Provide the (x, y) coordinate of the cell's center where the given text is located.  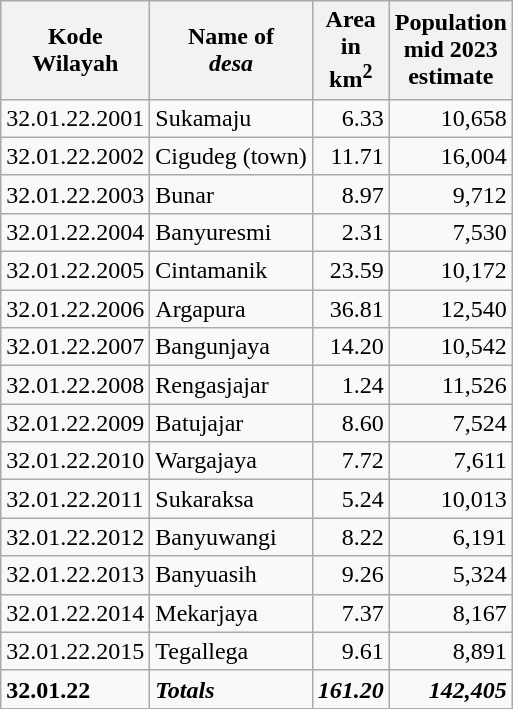
32.01.22.2004 (76, 232)
Kode Wilayah (76, 50)
32.01.22.2014 (76, 613)
36.81 (350, 309)
Banyuwangi (231, 537)
10,172 (450, 271)
10,542 (450, 347)
9.61 (350, 651)
12,540 (450, 309)
7,611 (450, 461)
16,004 (450, 156)
32.01.22.2005 (76, 271)
32.01.22.2011 (76, 499)
32.01.22.2006 (76, 309)
32.01.22.2002 (76, 156)
32.01.22 (76, 689)
7,530 (450, 232)
8,167 (450, 613)
5.24 (350, 499)
32.01.22.2013 (76, 575)
Tegallega (231, 651)
Bunar (231, 194)
1.24 (350, 385)
161.20 (350, 689)
6.33 (350, 118)
32.01.22.2015 (76, 651)
10,013 (450, 499)
7.72 (350, 461)
32.01.22.2009 (76, 423)
Banyuresmi (231, 232)
11,526 (450, 385)
9.26 (350, 575)
Bangunjaya (231, 347)
14.20 (350, 347)
32.01.22.2003 (76, 194)
23.59 (350, 271)
6,191 (450, 537)
32.01.22.2012 (76, 537)
Area in km2 (350, 50)
Cintamanik (231, 271)
Populationmid 2023estimate (450, 50)
9,712 (450, 194)
Mekarjaya (231, 613)
8.97 (350, 194)
Argapura (231, 309)
10,658 (450, 118)
Sukaraksa (231, 499)
Totals (231, 689)
Name of desa (231, 50)
7.37 (350, 613)
11.71 (350, 156)
7,524 (450, 423)
Banyuasih (231, 575)
Sukamaju (231, 118)
142,405 (450, 689)
Batujajar (231, 423)
8,891 (450, 651)
Cigudeg (town) (231, 156)
2.31 (350, 232)
32.01.22.2010 (76, 461)
32.01.22.2007 (76, 347)
Rengasjajar (231, 385)
8.22 (350, 537)
32.01.22.2008 (76, 385)
32.01.22.2001 (76, 118)
Wargajaya (231, 461)
8.60 (350, 423)
5,324 (450, 575)
